Extract the (x, y) coordinate from the center of the cell holding the provided text.  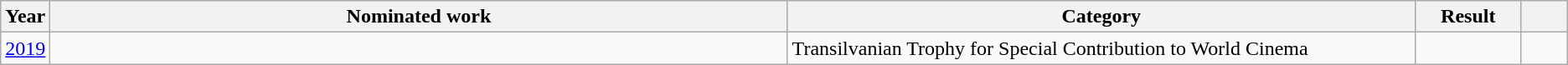
Nominated work (419, 17)
2019 (25, 48)
Result (1467, 17)
Transilvanian Trophy for Special Contribution to World Cinema (1101, 48)
Category (1101, 17)
Year (25, 17)
